Output the [X, Y] coordinate of the center of the cell containing the given text.  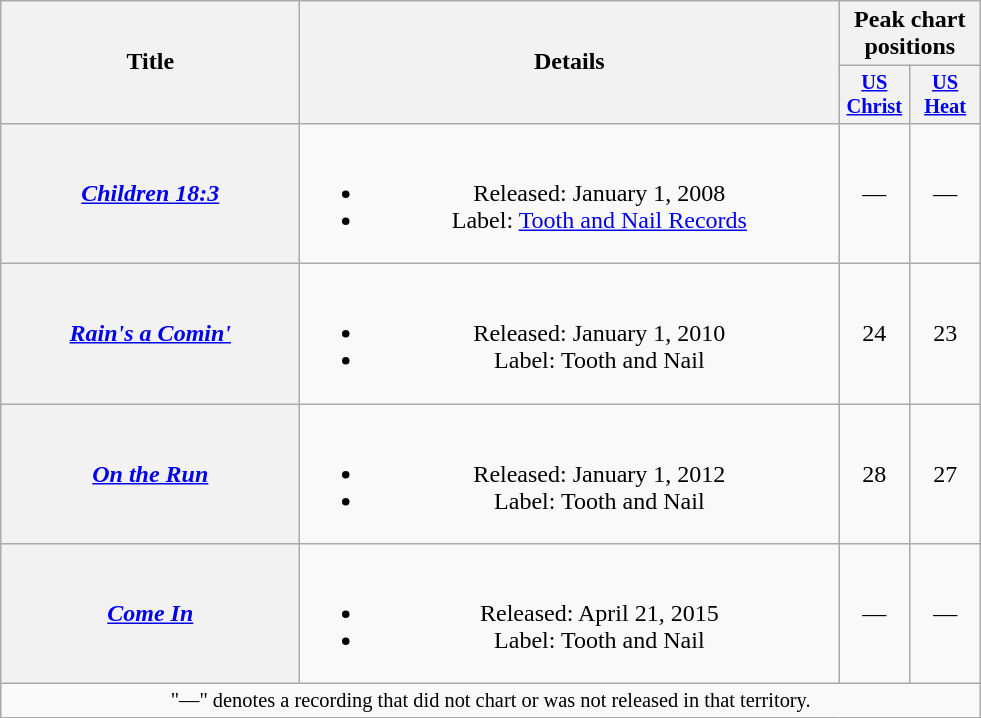
Released: January 1, 2008Label: Tooth and Nail Records [570, 193]
On the Run [150, 474]
Details [570, 62]
28 [874, 474]
Released: January 1, 2012Label: Tooth and Nail [570, 474]
USHeat [946, 95]
USChrist [874, 95]
Released: April 21, 2015Label: Tooth and Nail [570, 614]
"—" denotes a recording that did not chart or was not released in that territory. [491, 701]
Rain's a Comin' [150, 334]
Title [150, 62]
24 [874, 334]
Released: January 1, 2010Label: Tooth and Nail [570, 334]
27 [946, 474]
Peak chart positions [910, 34]
23 [946, 334]
Children 18:3 [150, 193]
Come In [150, 614]
